Locate the cell with the specified text and output its [X, Y] center coordinate. 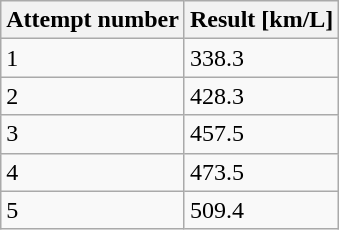
428.3 [261, 96]
3 [93, 134]
1 [93, 58]
5 [93, 210]
Attempt number [93, 20]
2 [93, 96]
Result [km/L] [261, 20]
509.4 [261, 210]
457.5 [261, 134]
4 [93, 172]
338.3 [261, 58]
473.5 [261, 172]
